From the cell containing the given text, extract its center point as (x, y) coordinate. 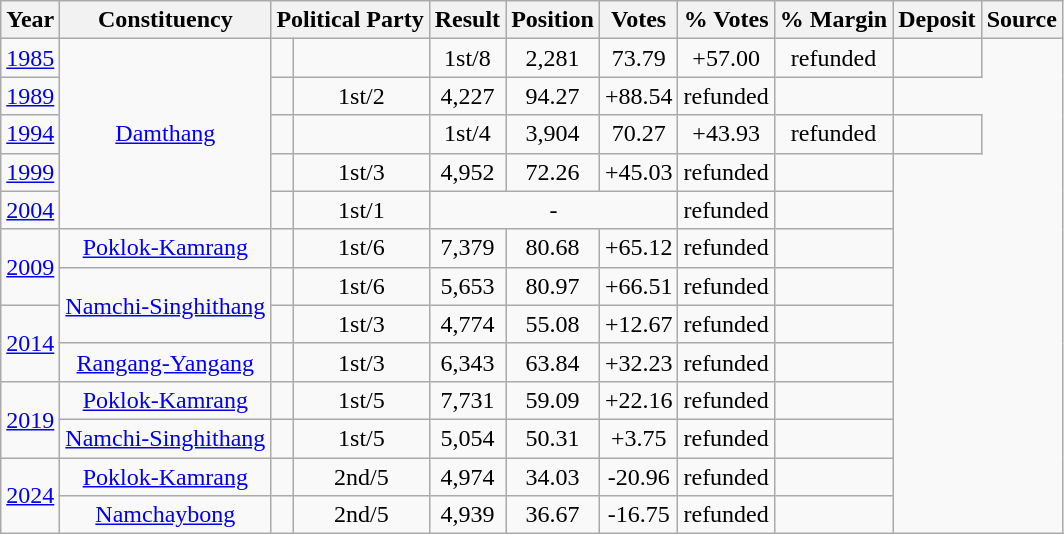
+66.51 (638, 286)
72.26 (553, 172)
Rangang-Yangang (166, 362)
Deposit (937, 20)
7,731 (467, 400)
2014 (30, 343)
1st/4 (467, 134)
3,904 (553, 134)
+43.93 (726, 134)
2004 (30, 210)
34.03 (553, 477)
Votes (638, 20)
36.67 (553, 515)
80.97 (553, 286)
- (554, 210)
2009 (30, 267)
Political Party (350, 20)
-16.75 (638, 515)
Year (30, 20)
+3.75 (638, 438)
80.68 (553, 248)
Namchaybong (166, 515)
1989 (30, 96)
4,952 (467, 172)
1st/2 (362, 96)
7,379 (467, 248)
% Votes (726, 20)
6,343 (467, 362)
+57.00 (726, 58)
94.27 (553, 96)
+88.54 (638, 96)
+32.23 (638, 362)
70.27 (638, 134)
4,939 (467, 515)
63.84 (553, 362)
4,774 (467, 324)
55.08 (553, 324)
4,974 (467, 477)
-20.96 (638, 477)
Result (467, 20)
Position (553, 20)
Damthang (166, 134)
1st/8 (467, 58)
+12.67 (638, 324)
Source (1022, 20)
% Margin (833, 20)
2024 (30, 496)
59.09 (553, 400)
4,227 (467, 96)
2019 (30, 419)
50.31 (553, 438)
5,054 (467, 438)
+22.16 (638, 400)
2,281 (553, 58)
1994 (30, 134)
5,653 (467, 286)
Constituency (166, 20)
1985 (30, 58)
+45.03 (638, 172)
73.79 (638, 58)
1999 (30, 172)
1st/1 (362, 210)
+65.12 (638, 248)
